From the cell containing the given text, extract its center point as (x, y) coordinate. 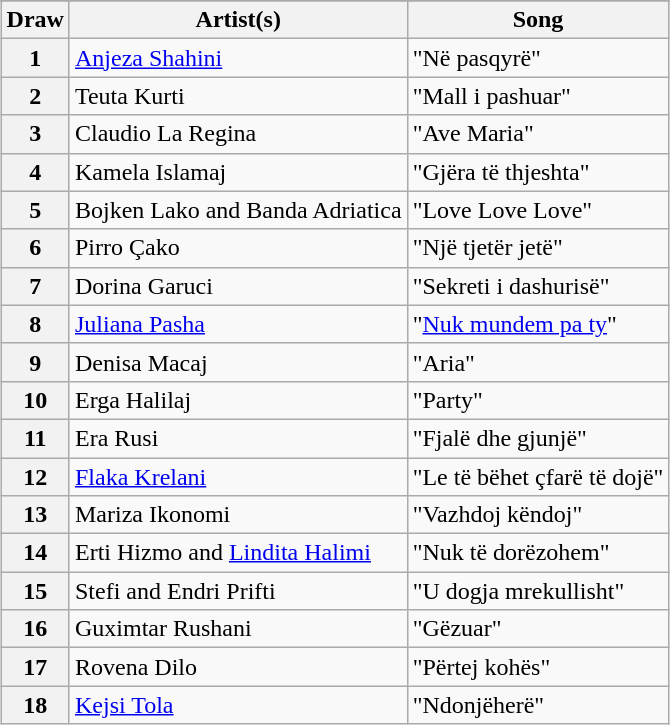
Draw (35, 20)
16 (35, 629)
Claudio La Regina (238, 134)
"Ave Maria" (538, 134)
Anjeza Shahini (238, 58)
Denisa Macaj (238, 362)
7 (35, 286)
Erti Hizmo and Lindita Halimi (238, 553)
Guximtar Rushani (238, 629)
4 (35, 172)
"Nuk të dorëzohem" (538, 553)
"Një tjetër jetë" (538, 248)
18 (35, 705)
Song (538, 20)
"Përtej kohës" (538, 667)
Kejsi Tola (238, 705)
"Aria" (538, 362)
Mariza Ikonomi (238, 515)
11 (35, 438)
"Le të bëhet çfarë të dojë" (538, 477)
12 (35, 477)
"Ndonjëherë" (538, 705)
17 (35, 667)
6 (35, 248)
"Love Love Love" (538, 210)
2 (35, 96)
Juliana Pasha (238, 324)
9 (35, 362)
Bojken Lako and Banda Adriatica (238, 210)
Kamela Islamaj (238, 172)
15 (35, 591)
Rovena Dilo (238, 667)
3 (35, 134)
13 (35, 515)
Dorina Garuci (238, 286)
"U dogja mrekullisht" (538, 591)
"Në pasqyrë" (538, 58)
1 (35, 58)
"Nuk mundem pa ty" (538, 324)
"Vazhdoj këndoj" (538, 515)
10 (35, 400)
Teuta Kurti (238, 96)
5 (35, 210)
Pirro Çako (238, 248)
Erga Halilaj (238, 400)
Stefi and Endri Prifti (238, 591)
"Gëzuar" (538, 629)
"Mall i pashuar" (538, 96)
"Fjalë dhe gjunjë" (538, 438)
"Sekreti i dashurisë" (538, 286)
"Gjëra të thjeshta" (538, 172)
14 (35, 553)
"Party" (538, 400)
8 (35, 324)
Flaka Krelani (238, 477)
Era Rusi (238, 438)
Artist(s) (238, 20)
